Detect which cell encompasses the target text, then output its (X, Y) center coordinate. 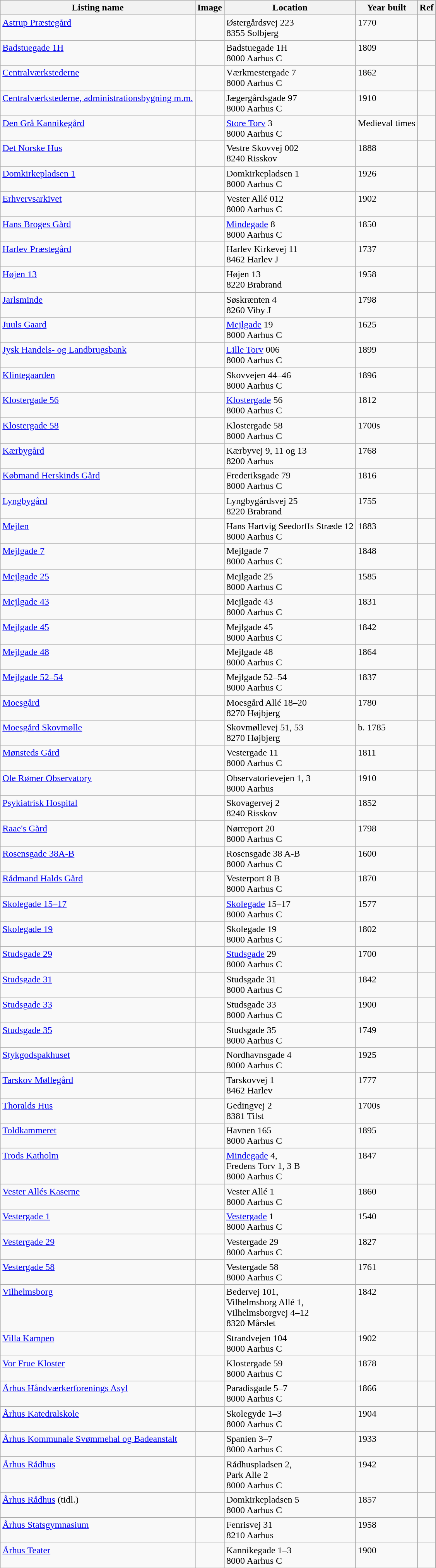
Centralværkstederne (98, 78)
1866 (386, 1393)
Centralværkstederne, administrationsbygning m.m. (98, 103)
Medieval times (386, 129)
Moesgård Allé 18–208270 Højbjerg (290, 708)
Skovvejen 44–468000 Aarhus C (290, 380)
Kærbyvej 9, 11 og 138200 Aarhus (290, 456)
1802 (386, 934)
Vester Allé 18000 Aarhus C (290, 1197)
Højen 138220 Brabrand (290, 279)
1700 (386, 959)
Skolegade 19 (98, 934)
Skovmøllevej 51, 538270 Højbjerg (290, 733)
Rådhuspladsen 2,Park Alle 28000 Aarhus C (290, 1474)
Image (210, 8)
Vestergade 58 (98, 1272)
Nørreport 208000 Aarhus C (290, 834)
Harlev Præstegård (98, 254)
Mejlgade 458000 Aarhus C (290, 632)
Lyngbygårdsvej 258220 Brabrand (290, 506)
1925 (386, 1060)
Frederiksgade 798000 Aarhus C (290, 481)
Klostergade 568000 Aarhus C (290, 406)
Bedervej 101, Vilhelmsborg Allé 1, Vilhelmsborgvej 4–128320 Mårslet (290, 1308)
1585 (386, 581)
Mejlgade 52–54 (98, 682)
Nordhavnsgade 48000 Aarhus C (290, 1060)
Klostergade 588000 Aarhus C (290, 430)
Erhvervsarkivet (98, 204)
1755 (386, 506)
1860 (386, 1197)
Århus Statsgymnasium (98, 1530)
1888 (386, 153)
Højen 13 (98, 279)
Thoralds Hus (98, 1110)
Den Grå Kannikegård (98, 129)
1768 (386, 456)
Jysk Handels- og Landbrugsbank (98, 355)
Tarskov Møllegård (98, 1085)
Mejlgade 7 (98, 557)
1852 (386, 808)
Købmand Herskinds Gård (98, 481)
Skolegade 15–178000 Aarhus C (290, 909)
Mejlgade 25 (98, 581)
1761 (386, 1272)
Moesgård Skovmølle (98, 733)
1811 (386, 758)
1870 (386, 884)
Toldkammeret (98, 1136)
Gedingvej 28381 Tilst (290, 1110)
Århus Katedralskole (98, 1419)
1780 (386, 708)
Vesterport 8 B8000 Aarhus C (290, 884)
Lille Torv 0068000 Aarhus C (290, 355)
Mejlgade 78000 Aarhus C (290, 557)
Studsgade 35 (98, 1035)
Harlev Kirkevej 118462 Harlev J (290, 254)
Vestergade 29 (98, 1247)
Astrup Præstegård (98, 28)
Mejlgade 488000 Aarhus C (290, 657)
Århus Rådhus (98, 1474)
Location (290, 8)
Strandvejen 1048000 Aarhus C (290, 1343)
1737 (386, 254)
1809 (386, 53)
1895 (386, 1136)
Studsgade 338000 Aarhus C (290, 1009)
1827 (386, 1247)
Skolegyde 1–38000 Aarhus C (290, 1419)
Klostergade 598000 Aarhus C (290, 1369)
Vestergade 118000 Aarhus C (290, 758)
1878 (386, 1369)
1899 (386, 355)
Klintegaarden (98, 380)
Trods Katholm (98, 1166)
Rosensgade 38 A-B8000 Aarhus C (290, 859)
1777 (386, 1085)
Jægergårdsgade 978000 Aarhus C (290, 103)
1816 (386, 481)
Hans Hartvig Seedorffs Stræde 128000 Aarhus C (290, 531)
Studsgade 318000 Aarhus C (290, 985)
Raae's Gård (98, 834)
Vor Frue Kloster (98, 1369)
1812 (386, 406)
Tarskovvej 18462 Harlev (290, 1085)
1831 (386, 607)
Kannikegade 1–38000 Aarhus C (290, 1555)
Mejlgade 198000 Aarhus C (290, 330)
Århus Teater (98, 1555)
1540 (386, 1222)
Klostergade 56 (98, 406)
Århus Kommunale Svømmehal og Badeanstalt (98, 1444)
Mejlgade 45 (98, 632)
Vestre Skovvej 0028240 Risskov (290, 153)
1577 (386, 909)
Paradisgade 5–78000 Aarhus C (290, 1393)
Moesgård (98, 708)
Domkirkepladsen 1 (98, 179)
1857 (386, 1505)
1862 (386, 78)
Stykgodspakhuset (98, 1060)
Vester Allé 0128000 Aarhus C (290, 204)
b. 1785 (386, 733)
1896 (386, 380)
1625 (386, 330)
1770 (386, 28)
Juuls Gaard (98, 330)
Ref (426, 8)
Søskrænten 48260 Viby J (290, 304)
1848 (386, 557)
Vester Allés Kaserne (98, 1197)
Vestergade 1 (98, 1222)
Klostergade 58 (98, 430)
Vestergade 588000 Aarhus C (290, 1272)
Skolegade 198000 Aarhus C (290, 934)
Mejlgade 48 (98, 657)
Skolegade 15–17 (98, 909)
Mejlgade 258000 Aarhus C (290, 581)
Fenrisvej 318210 Aarhus (290, 1530)
Badstuegade 1H (98, 53)
Vilhelmsborg (98, 1308)
1864 (386, 657)
Store Torv 38000 Aarhus C (290, 129)
Villa Kampen (98, 1343)
Århus Rådhus (tidl.) (98, 1505)
Domkirkepladsen 58000 Aarhus C (290, 1505)
Spanien 3–78000 Aarhus C (290, 1444)
Badstuegade 1H8000 Aarhus C (290, 53)
Vestergade 298000 Aarhus C (290, 1247)
1847 (386, 1166)
Studsgade 33 (98, 1009)
Mindegade 88000 Aarhus C (290, 229)
Jarlsminde (98, 304)
Kærbygård (98, 456)
Mønsteds Gård (98, 758)
Psykiatrisk Hospital (98, 808)
Mindegade 4, Fredens Torv 1, 3 B8000 Aarhus C (290, 1166)
Studsgade 358000 Aarhus C (290, 1035)
1749 (386, 1035)
1850 (386, 229)
Vestergade 18000 Aarhus C (290, 1222)
Rådmand Halds Gård (98, 884)
Mejlgade 52–548000 Aarhus C (290, 682)
Studsgade 31 (98, 985)
Værkmestergade 78000 Aarhus C (290, 78)
1926 (386, 179)
Rosensgade 38A-B (98, 859)
1883 (386, 531)
Ole Rømer Observatory (98, 783)
Skovagervej 28240 Risskov (290, 808)
Studsgade 298000 Aarhus C (290, 959)
1942 (386, 1474)
1837 (386, 682)
Mejlgade 438000 Aarhus C (290, 607)
Studsgade 29 (98, 959)
Domkirkepladsen 18000 Aarhus C (290, 179)
Mejlgade 43 (98, 607)
Lyngbygård (98, 506)
Århus Håndværkerforenings Asyl (98, 1393)
Det Norske Hus (98, 153)
Year built (386, 8)
Havnen 1658000 Aarhus C (290, 1136)
Østergårdsvej 2238355 Solbjerg (290, 28)
Hans Broges Gård (98, 229)
Mejlen (98, 531)
1933 (386, 1444)
Observatorievejen 1, 38000 Aarhus (290, 783)
Listing name (98, 8)
1904 (386, 1419)
1600 (386, 859)
